Capture the cell that displays the provided text and extract its (X, Y) central coordinate. 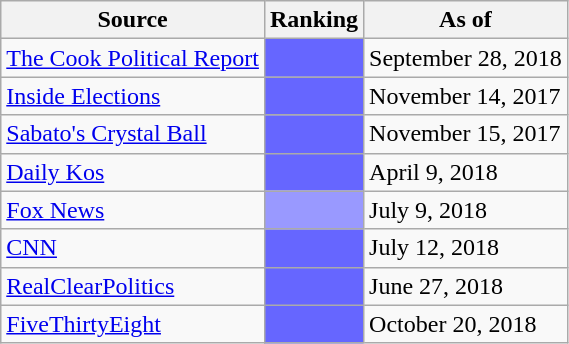
RealClearPolitics (133, 286)
The Cook Political Report (133, 58)
Source (133, 20)
FiveThirtyEight (133, 324)
Inside Elections (133, 96)
October 20, 2018 (466, 324)
July 12, 2018 (466, 248)
September 28, 2018 (466, 58)
Ranking (314, 20)
CNN (133, 248)
Sabato's Crystal Ball (133, 134)
Daily Kos (133, 172)
As of (466, 20)
April 9, 2018 (466, 172)
June 27, 2018 (466, 286)
November 15, 2017 (466, 134)
Fox News (133, 210)
July 9, 2018 (466, 210)
November 14, 2017 (466, 96)
